Extract the (x, y) coordinate from the center of the cell holding the provided text.  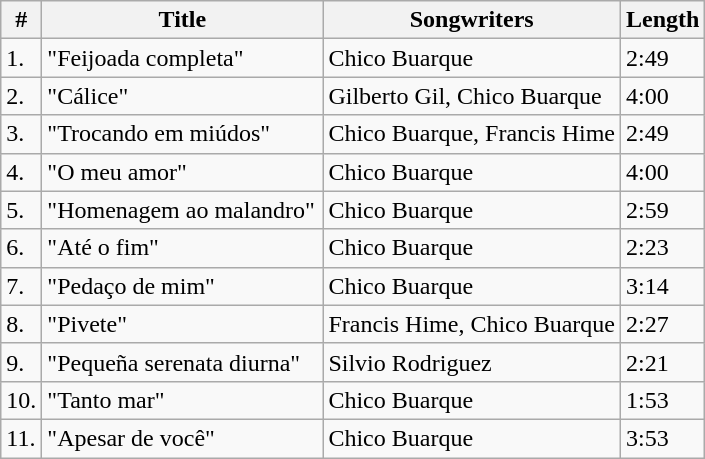
"Pivete" (182, 324)
Gilberto Gil, Chico Buarque (472, 96)
7. (22, 286)
"Pedaço de mim" (182, 286)
Silvio Rodriguez (472, 362)
2. (22, 96)
2:59 (663, 210)
Title (182, 20)
2:21 (663, 362)
1:53 (663, 400)
11. (22, 438)
3:53 (663, 438)
2:23 (663, 248)
3. (22, 134)
5. (22, 210)
10. (22, 400)
# (22, 20)
8. (22, 324)
3:14 (663, 286)
"Cálice" (182, 96)
"Apesar de você" (182, 438)
6. (22, 248)
Chico Buarque, Francis Hime (472, 134)
Francis Hime, Chico Buarque (472, 324)
"Tanto mar" (182, 400)
"Pequeña serenata diurna" (182, 362)
Songwriters (472, 20)
4. (22, 172)
2:27 (663, 324)
"Homenagem ao malandro" (182, 210)
9. (22, 362)
"Feijoada completa" (182, 58)
"Até o fim" (182, 248)
1. (22, 58)
"Trocando em miúdos" (182, 134)
"O meu amor" (182, 172)
Length (663, 20)
